Provide the [x, y] coordinate of the cell's center where the given text is located.  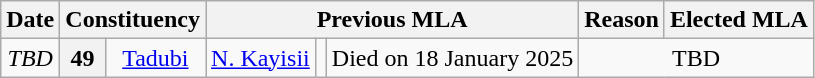
Date [30, 20]
Tadubi [155, 58]
Elected MLA [738, 20]
49 [82, 58]
Constituency [133, 20]
Previous MLA [392, 20]
N. Kayisii [261, 58]
Died on 18 January 2025 [452, 58]
Reason [622, 20]
